Return the [X, Y] coordinate for the center point of the cell that contains the specified text.  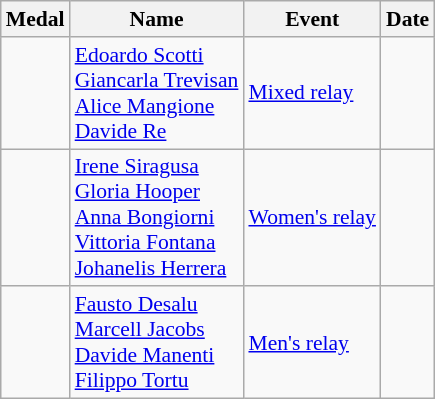
Fausto DesaluMarcell JacobsDavide ManentiFilippo Tortu [157, 343]
Event [312, 19]
Name [157, 19]
Men's relay [312, 343]
Irene SiragusaGloria HooperAnna BongiorniVittoria FontanaJohanelis Herrera [157, 218]
Women's relay [312, 218]
Mixed relay [312, 93]
Edoardo ScottiGiancarla TrevisanAlice MangioneDavide Re [157, 93]
Date [408, 19]
Medal [36, 19]
